Return (X, Y) of the center of cell containing provided text 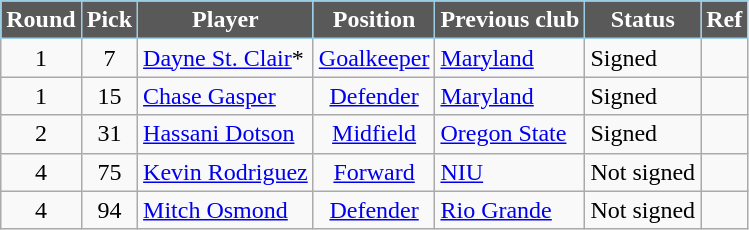
94 (109, 210)
NIU (510, 172)
15 (109, 96)
Pick (109, 20)
Ref (724, 20)
Midfield (374, 134)
Dayne St. Clair* (226, 58)
Kevin Rodriguez (226, 172)
Hassani Dotson (226, 134)
2 (41, 134)
75 (109, 172)
Previous club (510, 20)
Mitch Osmond (226, 210)
Chase Gasper (226, 96)
Round (41, 20)
Rio Grande (510, 210)
Oregon State (510, 134)
Position (374, 20)
Goalkeeper (374, 58)
7 (109, 58)
31 (109, 134)
Player (226, 20)
Status (643, 20)
Forward (374, 172)
